Return the [x, y] coordinate for the center point of the cell that contains the specified text.  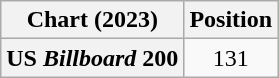
Chart (2023) [92, 20]
US Billboard 200 [92, 58]
Position [231, 20]
131 [231, 58]
